Return [X, Y] of the center of cell containing provided text 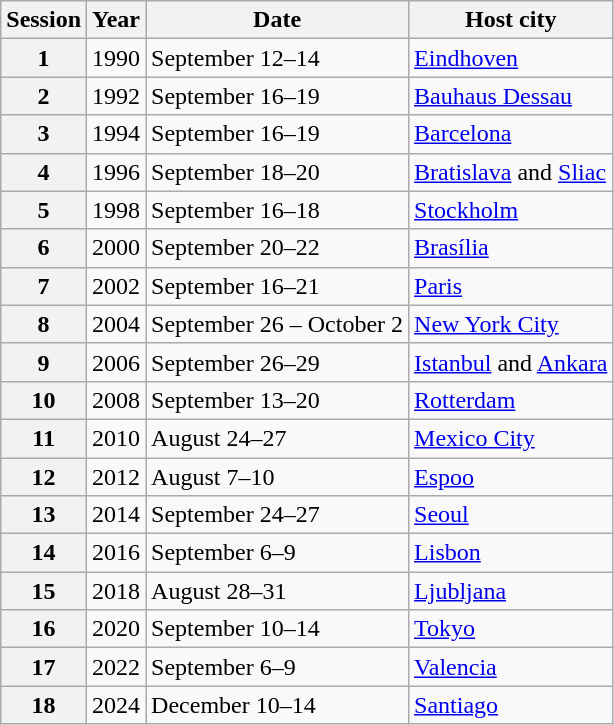
September 24–27 [278, 515]
Paris [511, 286]
December 10–14 [278, 705]
September 13–20 [278, 400]
1994 [116, 134]
Mexico City [511, 438]
7 [44, 286]
2010 [116, 438]
Valencia [511, 667]
11 [44, 438]
1996 [116, 172]
September 16–18 [278, 210]
Eindhoven [511, 58]
9 [44, 362]
Year [116, 20]
Bauhaus Dessau [511, 96]
Stockholm [511, 210]
13 [44, 515]
Ljubljana [511, 591]
September 26–29 [278, 362]
2 [44, 96]
2016 [116, 553]
2014 [116, 515]
September 10–14 [278, 629]
2002 [116, 286]
Barcelona [511, 134]
4 [44, 172]
New York City [511, 324]
10 [44, 400]
1992 [116, 96]
Espoo [511, 477]
5 [44, 210]
18 [44, 705]
Istanbul and Ankara [511, 362]
Tokyo [511, 629]
Date [278, 20]
2022 [116, 667]
2020 [116, 629]
2008 [116, 400]
8 [44, 324]
2018 [116, 591]
September 12–14 [278, 58]
6 [44, 248]
August 28–31 [278, 591]
Rotterdam [511, 400]
Lisbon [511, 553]
August 24–27 [278, 438]
15 [44, 591]
17 [44, 667]
Santiago [511, 705]
Brasília [511, 248]
September 20–22 [278, 248]
Bratislava and Sliac [511, 172]
1998 [116, 210]
16 [44, 629]
14 [44, 553]
2004 [116, 324]
2006 [116, 362]
2012 [116, 477]
2024 [116, 705]
September 18–20 [278, 172]
3 [44, 134]
1 [44, 58]
Seoul [511, 515]
Session [44, 20]
Host city [511, 20]
September 26 – October 2 [278, 324]
12 [44, 477]
August 7–10 [278, 477]
September 16–21 [278, 286]
2000 [116, 248]
1990 [116, 58]
